Search for the cell housing the specified text and yield its [x, y] center coordinate. 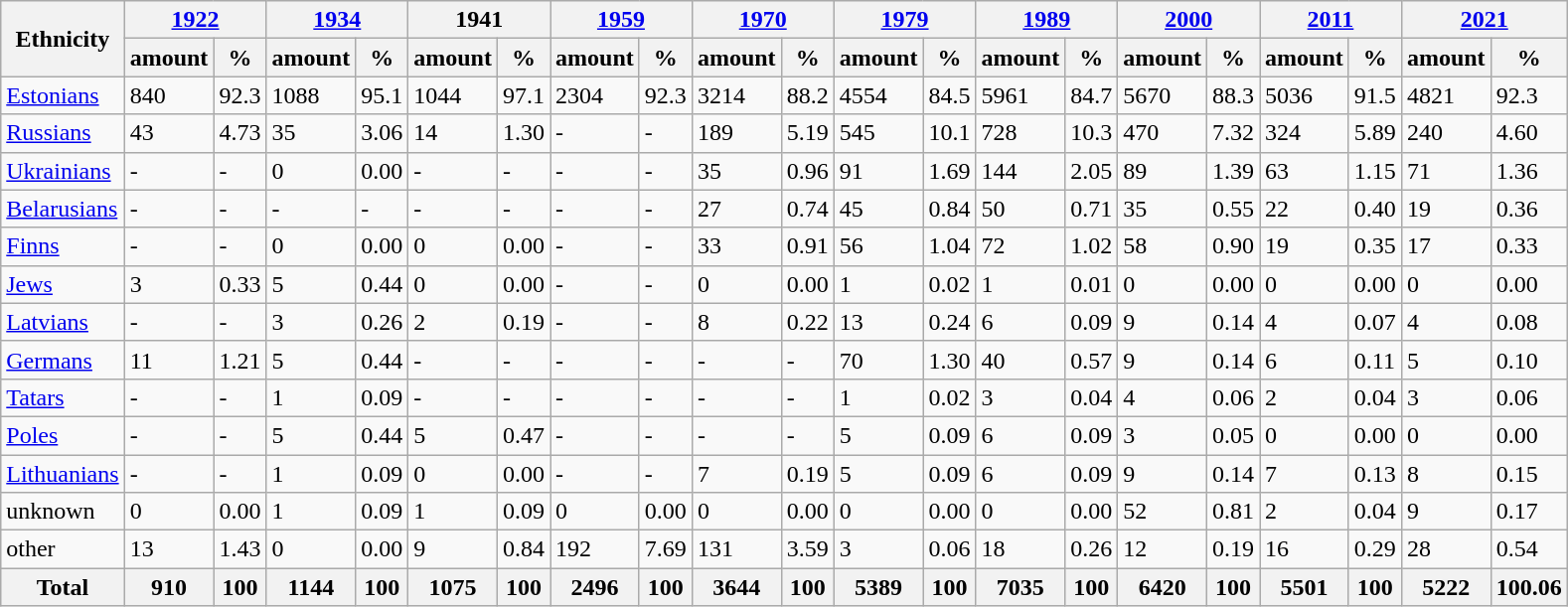
3214 [736, 95]
Finns [63, 246]
Estonians [63, 95]
1970 [763, 20]
0.55 [1234, 209]
144 [1020, 171]
0.40 [1375, 209]
unknown [63, 512]
84.7 [1091, 95]
50 [1020, 209]
16 [1305, 549]
10.1 [950, 133]
11 [169, 360]
4554 [878, 95]
88.3 [1234, 95]
97.1 [523, 95]
72 [1020, 246]
0.07 [1375, 322]
0.08 [1528, 322]
Lithuanians [63, 474]
Total [63, 587]
100.06 [1528, 587]
4.60 [1528, 133]
70 [878, 360]
3644 [736, 587]
5.89 [1375, 133]
5501 [1305, 587]
52 [1163, 512]
1.15 [1375, 171]
12 [1163, 549]
1144 [311, 587]
728 [1020, 133]
240 [1446, 133]
0.11 [1375, 360]
Poles [63, 435]
0.96 [807, 171]
Russians [63, 133]
0.90 [1234, 246]
1.21 [240, 360]
14 [453, 133]
192 [595, 549]
1989 [1047, 20]
10.3 [1091, 133]
1044 [453, 95]
28 [1446, 549]
4821 [1446, 95]
5961 [1020, 95]
27 [736, 209]
22 [1305, 209]
other [63, 549]
1.69 [950, 171]
7.69 [666, 549]
Ukrainians [63, 171]
7035 [1020, 587]
Tatars [63, 397]
5036 [1305, 95]
91.5 [1375, 95]
43 [169, 133]
7.32 [1234, 133]
Latvians [63, 322]
0.57 [1091, 360]
71 [1446, 171]
18 [1020, 549]
58 [1163, 246]
1.43 [240, 549]
1.02 [1091, 246]
1941 [479, 20]
324 [1305, 133]
0.17 [1528, 512]
0.01 [1091, 284]
0.81 [1234, 512]
63 [1305, 171]
2496 [595, 587]
89 [1163, 171]
91 [878, 171]
0.22 [807, 322]
Jews [63, 284]
0.74 [807, 209]
1934 [338, 20]
0.10 [1528, 360]
0.24 [950, 322]
56 [878, 246]
1075 [453, 587]
910 [169, 587]
5.19 [807, 133]
1.04 [950, 246]
Belarusians [63, 209]
5222 [1446, 587]
95.1 [382, 95]
3.06 [382, 133]
5389 [878, 587]
3.59 [807, 549]
1959 [622, 20]
2021 [1485, 20]
2000 [1188, 20]
0.29 [1375, 549]
45 [878, 209]
0.54 [1528, 549]
88.2 [807, 95]
0.05 [1234, 435]
5670 [1163, 95]
2011 [1332, 20]
6420 [1163, 587]
Germans [63, 360]
0.36 [1528, 209]
0.71 [1091, 209]
Ethnicity [63, 39]
33 [736, 246]
1922 [195, 20]
1088 [311, 95]
2.05 [1091, 171]
84.5 [950, 95]
189 [736, 133]
0.47 [523, 435]
0.13 [1375, 474]
40 [1020, 360]
4.73 [240, 133]
840 [169, 95]
1.39 [1234, 171]
1979 [904, 20]
545 [878, 133]
131 [736, 549]
17 [1446, 246]
0.35 [1375, 246]
0.15 [1528, 474]
2304 [595, 95]
470 [1163, 133]
1.36 [1528, 171]
0.91 [807, 246]
